Return the (x, y) coordinate for the center point of the cell that contains the specified text.  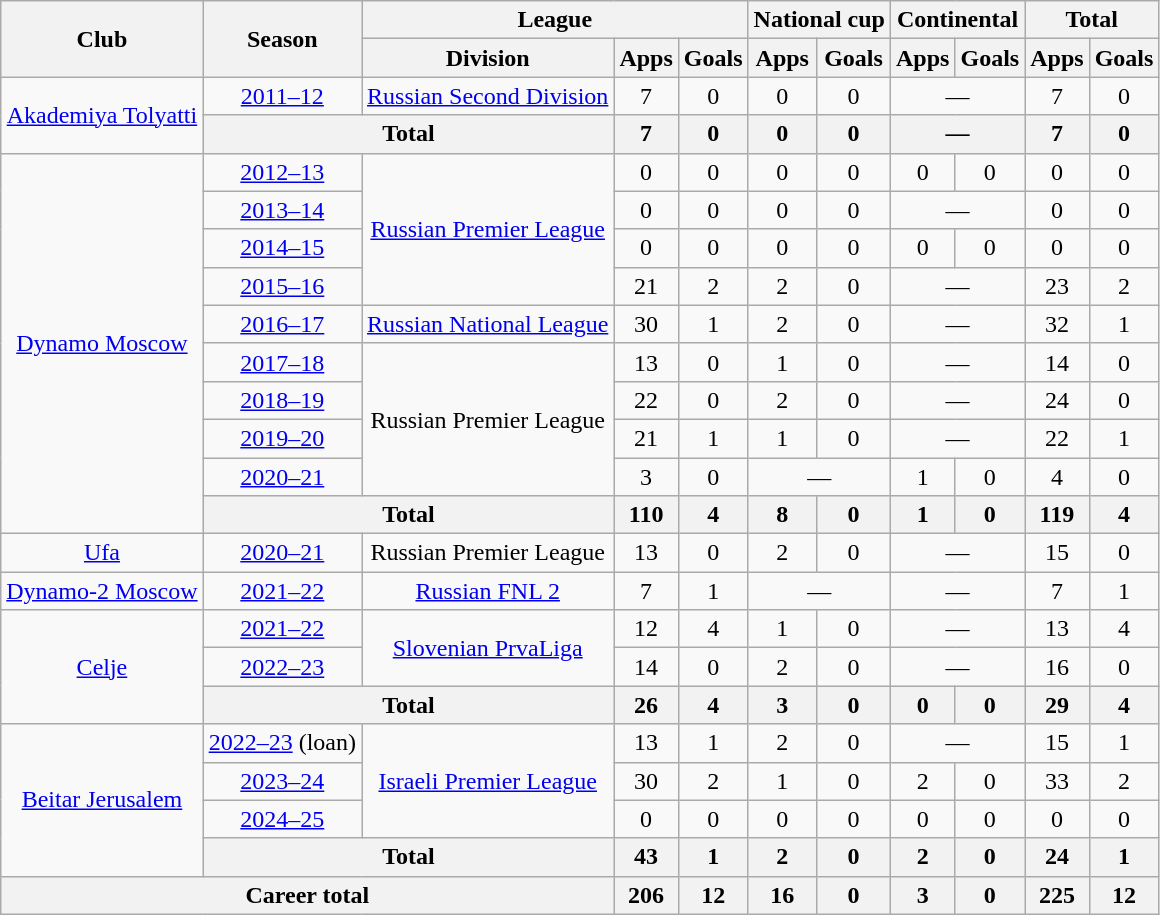
Dynamo Moscow (102, 344)
206 (646, 895)
National cup (819, 20)
Season (282, 39)
Russian FNL 2 (488, 591)
33 (1057, 781)
Dynamo-2 Moscow (102, 591)
2015–16 (282, 286)
2016–17 (282, 324)
2022–23 (282, 667)
Slovenian PrvaLiga (488, 648)
43 (646, 857)
Division (488, 58)
32 (1057, 324)
Beitar Jerusalem (102, 800)
29 (1057, 705)
8 (782, 515)
League (556, 20)
Russian National League (488, 324)
2019–20 (282, 438)
2024–25 (282, 819)
Israeli Premier League (488, 781)
Akademiya Tolyatti (102, 115)
2012–13 (282, 172)
Celje (102, 667)
2022–23 (loan) (282, 743)
Club (102, 39)
Continental (958, 20)
119 (1057, 515)
2014–15 (282, 248)
2023–24 (282, 781)
Russian Second Division (488, 96)
225 (1057, 895)
2011–12 (282, 96)
2017–18 (282, 362)
26 (646, 705)
2018–19 (282, 400)
23 (1057, 286)
2013–14 (282, 210)
Ufa (102, 553)
Career total (308, 895)
110 (646, 515)
